Capture the cell that displays the provided text and extract its [x, y] central coordinate. 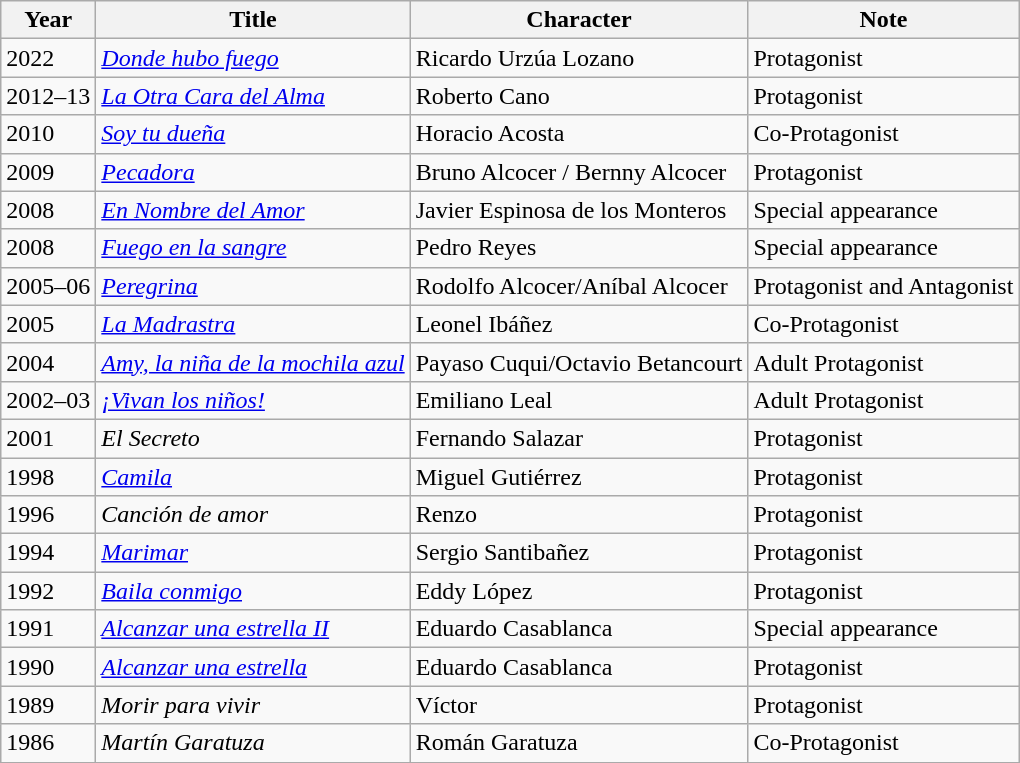
Canción de amor [253, 515]
Morir para vivir [253, 705]
2004 [48, 362]
¡Vivan los niños! [253, 400]
Pedro Reyes [579, 248]
Amy, la niña de la mochila azul [253, 362]
Character [579, 20]
2022 [48, 58]
Donde hubo fuego [253, 58]
Alcanzar una estrella II [253, 629]
1998 [48, 477]
Javier Espinosa de los Monteros [579, 210]
1991 [48, 629]
1996 [48, 515]
Víctor [579, 705]
Renzo [579, 515]
Miguel Gutiérrez [579, 477]
2009 [48, 172]
La Otra Cara del Alma [253, 96]
El Secreto [253, 438]
1992 [48, 591]
2010 [48, 134]
2002–03 [48, 400]
Soy tu dueña [253, 134]
Pecadora [253, 172]
Rodolfo Alcocer/Aníbal Alcocer [579, 286]
Horacio Acosta [579, 134]
Emiliano Leal [579, 400]
Year [48, 20]
La Madrastra [253, 324]
Note [884, 20]
Eddy López [579, 591]
1986 [48, 743]
Román Garatuza [579, 743]
Peregrina [253, 286]
En Nombre del Amor [253, 210]
Leonel Ibáñez [579, 324]
Sergio Santibañez [579, 553]
2005 [48, 324]
2001 [48, 438]
Title [253, 20]
1989 [48, 705]
Protagonist and Antagonist [884, 286]
1994 [48, 553]
Roberto Cano [579, 96]
Marimar [253, 553]
Ricardo Urzúa Lozano [579, 58]
Fuego en la sangre [253, 248]
Alcanzar una estrella [253, 667]
Martín Garatuza [253, 743]
2012–13 [48, 96]
Fernando Salazar [579, 438]
2005–06 [48, 286]
Payaso Cuqui/Octavio Betancourt [579, 362]
Bruno Alcocer / Bernny Alcocer [579, 172]
1990 [48, 667]
Camila [253, 477]
Baila conmigo [253, 591]
